Output the [x, y] coordinate of the center of the cell containing the given text.  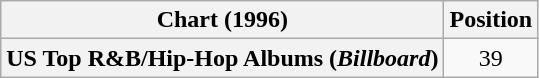
US Top R&B/Hip-Hop Albums (Billboard) [222, 58]
39 [491, 58]
Chart (1996) [222, 20]
Position [491, 20]
